Locate the cell with the specified text and output its [X, Y] center coordinate. 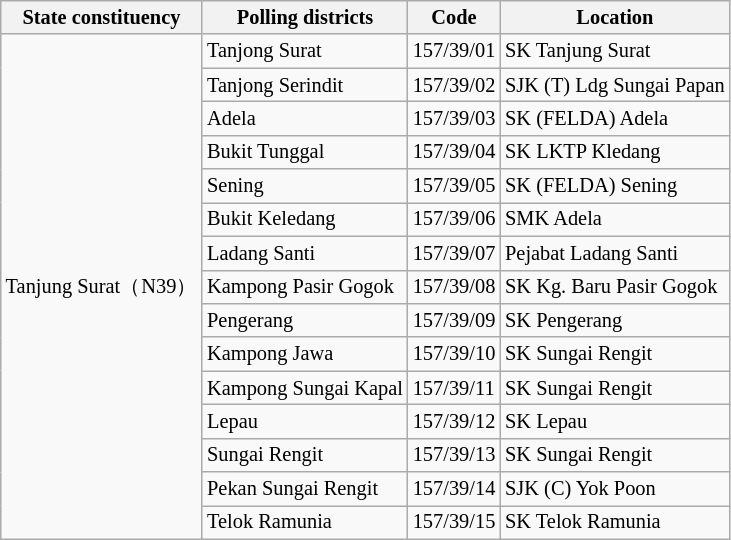
SMK Adela [614, 219]
SK Lepau [614, 421]
157/39/09 [454, 320]
Pejabat Ladang Santi [614, 253]
Lepau [305, 421]
Tanjong Serindit [305, 85]
Pekan Sungai Rengit [305, 489]
157/39/12 [454, 421]
157/39/14 [454, 489]
Kampong Sungai Kapal [305, 388]
SJK (C) Yok Poon [614, 489]
Ladang Santi [305, 253]
Bukit Keledang [305, 219]
Telok Ramunia [305, 522]
Code [454, 17]
157/39/05 [454, 186]
Bukit Tunggal [305, 152]
SK Tanjung Surat [614, 51]
State constituency [102, 17]
157/39/13 [454, 455]
Sening [305, 186]
157/39/02 [454, 85]
Polling districts [305, 17]
SK LKTP Kledang [614, 152]
Tanjong Surat [305, 51]
Adela [305, 118]
Kampong Jawa [305, 354]
Location [614, 17]
SK Pengerang [614, 320]
157/39/06 [454, 219]
SK (FELDA) Adela [614, 118]
Kampong Pasir Gogok [305, 287]
157/39/10 [454, 354]
Pengerang [305, 320]
157/39/03 [454, 118]
157/39/08 [454, 287]
157/39/04 [454, 152]
Tanjung Surat（N39） [102, 286]
SK (FELDA) Sening [614, 186]
157/39/01 [454, 51]
157/39/15 [454, 522]
Sungai Rengit [305, 455]
157/39/11 [454, 388]
SK Kg. Baru Pasir Gogok [614, 287]
SK Telok Ramunia [614, 522]
SJK (T) Ldg Sungai Papan [614, 85]
157/39/07 [454, 253]
